Provide the (X, Y) coordinate of the cell's center where the given text is located.  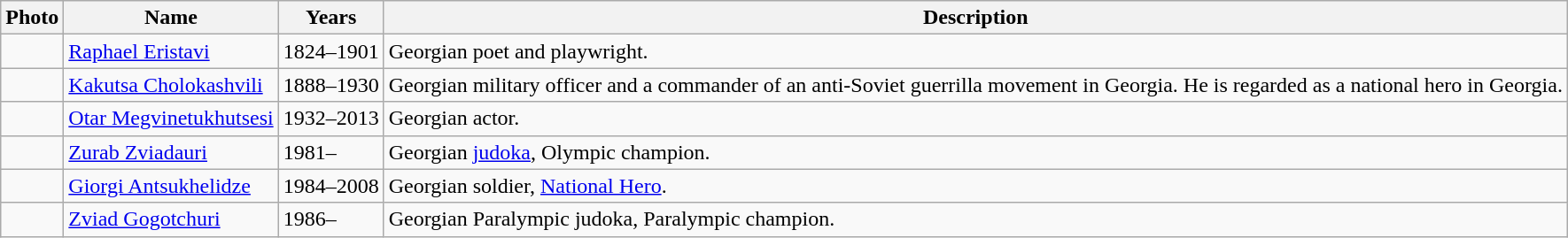
Photo (32, 18)
Georgian poet and playwright. (975, 51)
Georgian Paralympic judoka, Paralympic champion. (975, 219)
Giorgi Antsukhelidze (171, 186)
Kakutsa Cholokashvili (171, 85)
Georgian soldier, National Hero. (975, 186)
Otar Megvinetukhutsesi (171, 119)
1984–2008 (331, 186)
1888–1930 (331, 85)
1932–2013 (331, 119)
Zurab Zviadauri (171, 152)
Years (331, 18)
1981– (331, 152)
1986– (331, 219)
Name (171, 18)
Zviad Gogotchuri (171, 219)
1824–1901 (331, 51)
Georgian military officer and a commander of an anti-Soviet guerrilla movement in Georgia. He is regarded as a national hero in Georgia. (975, 85)
Description (975, 18)
Georgian judoka, Olympic champion. (975, 152)
Georgian actor. (975, 119)
Raphael Eristavi (171, 51)
